Detect which cell encompasses the target text, then output its (x, y) center coordinate. 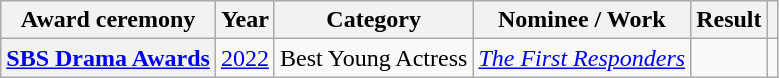
The First Responders (582, 58)
Category (373, 20)
Year (244, 20)
SBS Drama Awards (108, 58)
Nominee / Work (582, 20)
Result (729, 20)
Award ceremony (108, 20)
Best Young Actress (373, 58)
2022 (244, 58)
